Provide the (X, Y) coordinate of the cell's center where the given text is located.  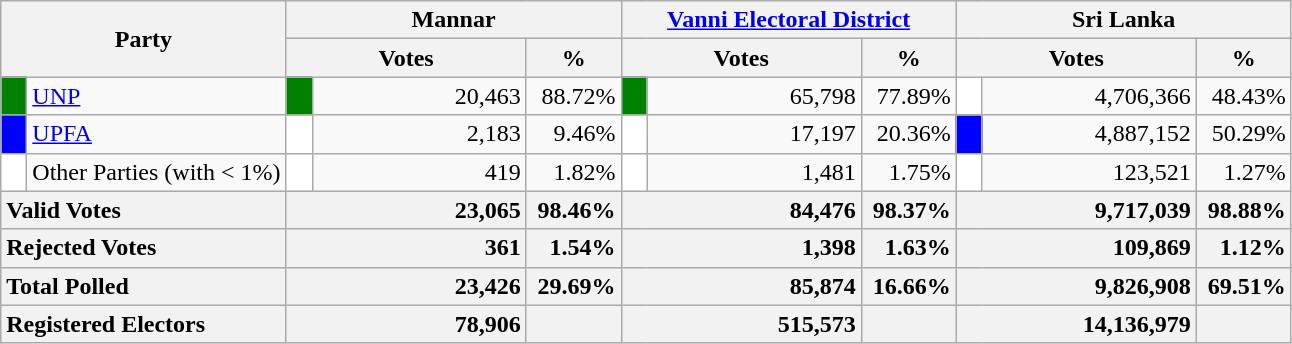
361 (406, 248)
Other Parties (with < 1%) (156, 172)
1.63% (908, 248)
1.27% (1244, 172)
48.43% (1244, 96)
419 (419, 172)
17,197 (754, 134)
515,573 (741, 324)
1.75% (908, 172)
9,826,908 (1076, 286)
4,706,366 (1089, 96)
20,463 (419, 96)
84,476 (741, 210)
Rejected Votes (144, 248)
69.51% (1244, 286)
23,426 (406, 286)
1.12% (1244, 248)
9,717,039 (1076, 210)
98.46% (574, 210)
Valid Votes (144, 210)
98.37% (908, 210)
16.66% (908, 286)
78,906 (406, 324)
109,869 (1076, 248)
29.69% (574, 286)
1.54% (574, 248)
2,183 (419, 134)
98.88% (1244, 210)
23,065 (406, 210)
65,798 (754, 96)
50.29% (1244, 134)
Registered Electors (144, 324)
UPFA (156, 134)
1.82% (574, 172)
Mannar (454, 20)
9.46% (574, 134)
Party (144, 39)
4,887,152 (1089, 134)
Vanni Electoral District (788, 20)
14,136,979 (1076, 324)
88.72% (574, 96)
77.89% (908, 96)
123,521 (1089, 172)
1,398 (741, 248)
1,481 (754, 172)
Sri Lanka (1124, 20)
Total Polled (144, 286)
85,874 (741, 286)
20.36% (908, 134)
UNP (156, 96)
